Extract the (x, y) coordinate from the center of the cell holding the provided text.  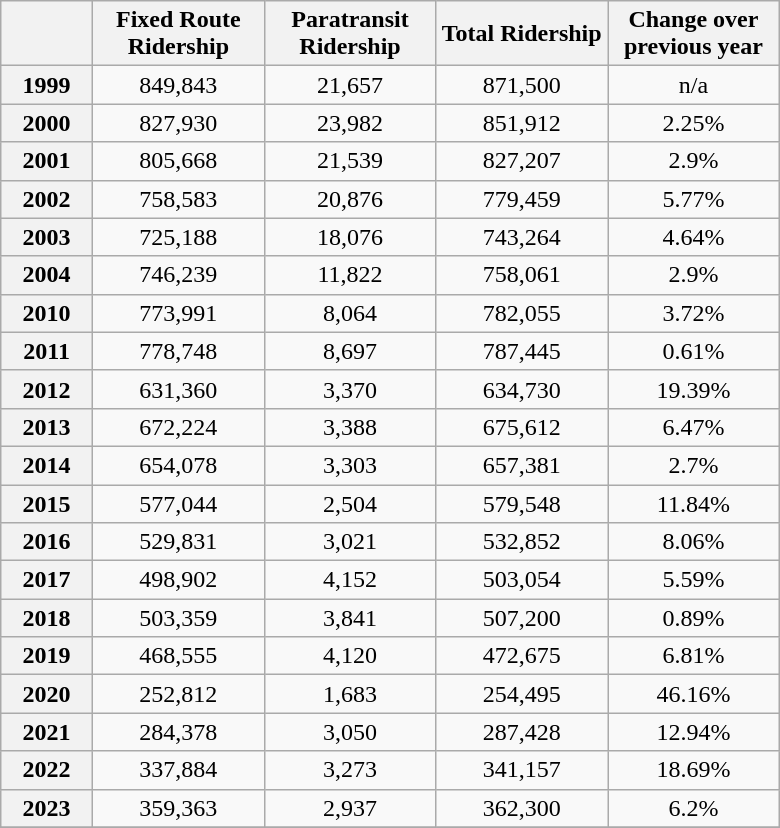
6.2% (694, 808)
12.94% (694, 732)
2019 (47, 656)
631,360 (178, 389)
468,555 (178, 656)
341,157 (522, 770)
778,748 (178, 351)
2014 (47, 465)
654,078 (178, 465)
6.47% (694, 427)
2022 (47, 770)
871,500 (522, 85)
529,831 (178, 542)
634,730 (522, 389)
21,657 (350, 85)
11.84% (694, 503)
0.89% (694, 618)
503,054 (522, 580)
n/a (694, 85)
758,583 (178, 199)
849,843 (178, 85)
3.72% (694, 313)
725,188 (178, 237)
252,812 (178, 694)
2004 (47, 275)
472,675 (522, 656)
3,273 (350, 770)
577,044 (178, 503)
4,152 (350, 580)
18,076 (350, 237)
2000 (47, 123)
0.61% (694, 351)
3,303 (350, 465)
337,884 (178, 770)
827,207 (522, 161)
19.39% (694, 389)
2011 (47, 351)
779,459 (522, 199)
657,381 (522, 465)
8.06% (694, 542)
Change over previous year (694, 34)
758,061 (522, 275)
787,445 (522, 351)
2020 (47, 694)
2010 (47, 313)
827,930 (178, 123)
2.25% (694, 123)
743,264 (522, 237)
2021 (47, 732)
6.81% (694, 656)
3,370 (350, 389)
21,539 (350, 161)
284,378 (178, 732)
2,937 (350, 808)
Paratransit Ridership (350, 34)
2002 (47, 199)
5.59% (694, 580)
672,224 (178, 427)
2,504 (350, 503)
2013 (47, 427)
359,363 (178, 808)
46.16% (694, 694)
805,668 (178, 161)
503,359 (178, 618)
2018 (47, 618)
5.77% (694, 199)
Fixed Route Ridership (178, 34)
2003 (47, 237)
3,021 (350, 542)
8,064 (350, 313)
498,902 (178, 580)
746,239 (178, 275)
532,852 (522, 542)
3,050 (350, 732)
4,120 (350, 656)
675,612 (522, 427)
2017 (47, 580)
Total Ridership (522, 34)
3,841 (350, 618)
18.69% (694, 770)
8,697 (350, 351)
2023 (47, 808)
579,548 (522, 503)
507,200 (522, 618)
362,300 (522, 808)
773,991 (178, 313)
2016 (47, 542)
2012 (47, 389)
2015 (47, 503)
11,822 (350, 275)
1999 (47, 85)
3,388 (350, 427)
2.7% (694, 465)
4.64% (694, 237)
2001 (47, 161)
287,428 (522, 732)
851,912 (522, 123)
23,982 (350, 123)
782,055 (522, 313)
254,495 (522, 694)
1,683 (350, 694)
20,876 (350, 199)
